Detect which cell encompasses the target text, then output its (x, y) center coordinate. 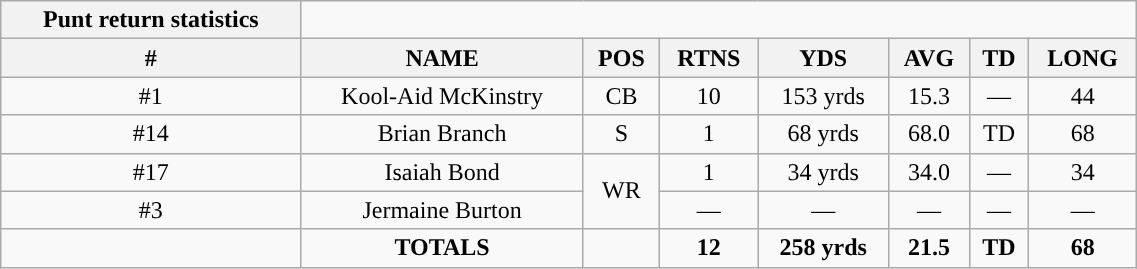
34.0 (928, 172)
34 (1082, 172)
RTNS (709, 58)
68.0 (928, 134)
15.3 (928, 96)
Brian Branch (442, 134)
153 yrds (823, 96)
34 yrds (823, 172)
# (151, 58)
TOTALS (442, 248)
12 (709, 248)
AVG (928, 58)
10 (709, 96)
NAME (442, 58)
Isaiah Bond (442, 172)
YDS (823, 58)
#1 (151, 96)
258 yrds (823, 248)
S (621, 134)
#14 (151, 134)
Jermaine Burton (442, 210)
LONG (1082, 58)
Punt return statistics (151, 20)
21.5 (928, 248)
#17 (151, 172)
Kool-Aid McKinstry (442, 96)
68 yrds (823, 134)
WR (621, 191)
#3 (151, 210)
POS (621, 58)
44 (1082, 96)
CB (621, 96)
